Pinpoint the cell where the given text exists, returning its [x, y] midpoint coordinate. 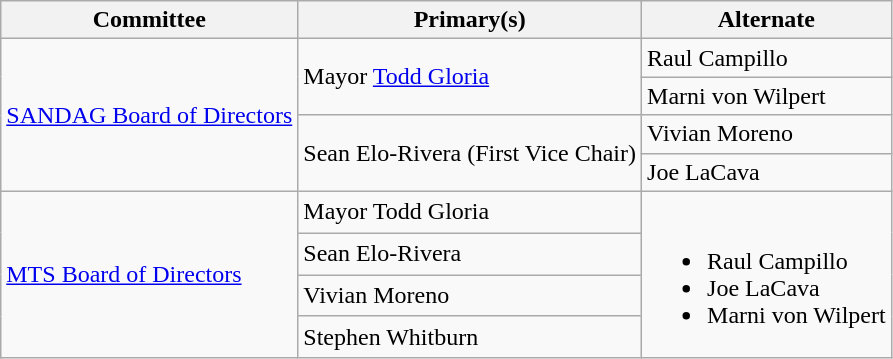
Raul Campillo [767, 58]
Marni von Wilpert [767, 96]
Sean Elo-Rivera (First Vice Chair) [470, 153]
Alternate [767, 20]
Joe LaCava [767, 172]
Raul CampilloJoe LaCavaMarni von Wilpert [767, 274]
Stephen Whitburn [470, 337]
Sean Elo-Rivera [470, 254]
SANDAG Board of Directors [150, 115]
Committee [150, 20]
MTS Board of Directors [150, 274]
Primary(s) [470, 20]
